Find where the given text appears and provide that cell's center as (x, y) coordinate. 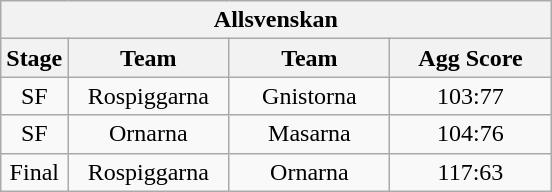
Gnistorna (310, 96)
117:63 (470, 172)
Agg Score (470, 58)
104:76 (470, 134)
Masarna (310, 134)
Allsvenskan (276, 20)
Stage (34, 58)
Final (34, 172)
103:77 (470, 96)
